Extract the [X, Y] coordinate from the center of the cell holding the provided text.  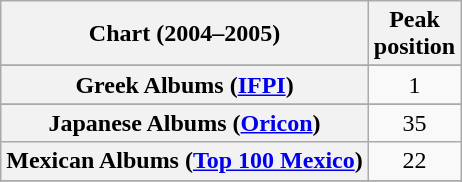
Peakposition [414, 34]
22 [414, 161]
35 [414, 123]
1 [414, 85]
Mexican Albums (Top 100 Mexico) [185, 161]
Japanese Albums (Oricon) [185, 123]
Greek Albums (IFPI) [185, 85]
Chart (2004–2005) [185, 34]
